Identify which cell holds the provided text, then report its [X, Y] central coordinate. 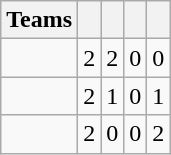
Teams [40, 20]
